Return (X, Y) of the center of cell containing provided text 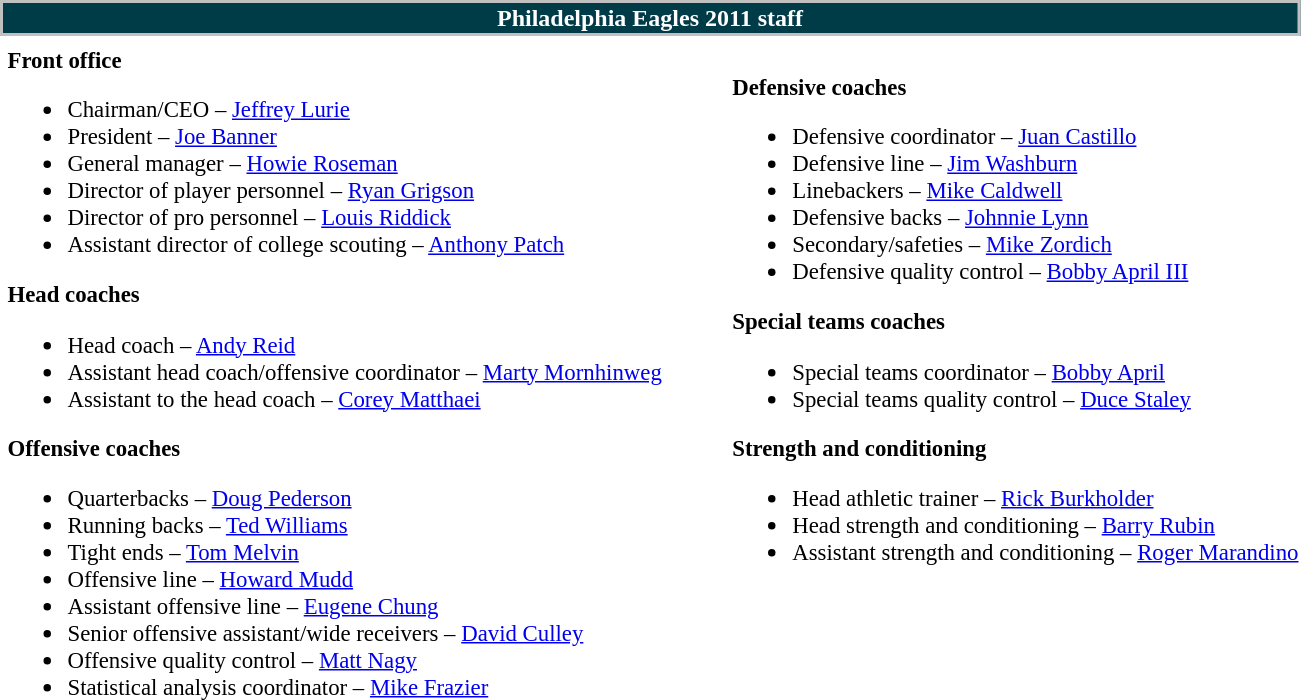
Philadelphia Eagles 2011 staff (650, 18)
